Identify which cell holds the provided text, then report its [x, y] central coordinate. 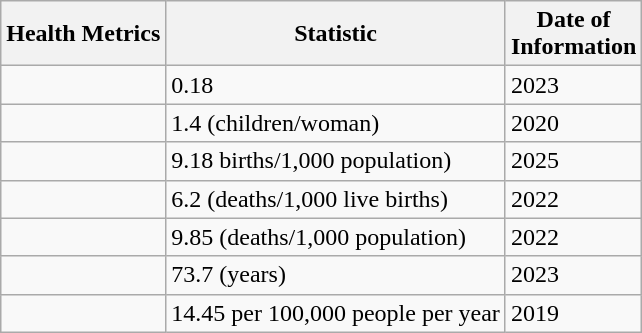
14.45 per 100,000 people per year [336, 313]
Health Metrics [84, 34]
Statistic [336, 34]
1.4 (children/woman) [336, 123]
6.2 (deaths/1,000 live births) [336, 199]
9.18 births/1,000 population) [336, 161]
2019 [573, 313]
2025 [573, 161]
Date of Information [573, 34]
73.7 (years) [336, 275]
0.18 [336, 85]
2020 [573, 123]
9.85 (deaths/1,000 population) [336, 237]
